Provide the (x, y) coordinate of the cell's center where the given text is located.  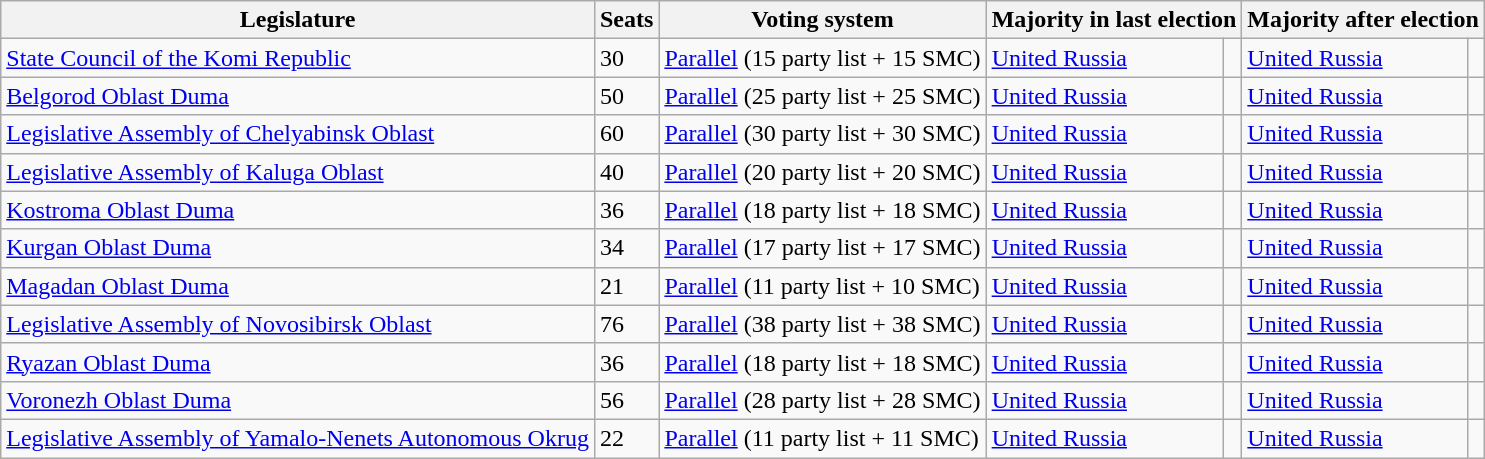
Kurgan Oblast Duma (298, 248)
Seats (626, 20)
Parallel (28 party list + 28 SMC) (822, 400)
Belgorod Oblast Duma (298, 96)
60 (626, 134)
Parallel (30 party list + 30 SMC) (822, 134)
Parallel (20 party list + 20 SMC) (822, 172)
Parallel (11 party list + 11 SMC) (822, 438)
40 (626, 172)
Legislative Assembly of Novosibirsk Oblast (298, 324)
Magadan Oblast Duma (298, 286)
Parallel (11 party list + 10 SMC) (822, 286)
State Council of the Komi Republic (298, 58)
Parallel (38 party list + 38 SMC) (822, 324)
Parallel (15 party list + 15 SMC) (822, 58)
22 (626, 438)
Voting system (822, 20)
30 (626, 58)
Voronezh Oblast Duma (298, 400)
Majority after election (1364, 20)
Kostroma Oblast Duma (298, 210)
50 (626, 96)
21 (626, 286)
Ryazan Oblast Duma (298, 362)
34 (626, 248)
Legislative Assembly of Chelyabinsk Oblast (298, 134)
Majority in last election (1114, 20)
Parallel (25 party list + 25 SMC) (822, 96)
Legislative Assembly of Kaluga Oblast (298, 172)
Legislative Assembly of Yamalo-Nenets Autonomous Okrug (298, 438)
Parallel (17 party list + 17 SMC) (822, 248)
Legislature (298, 20)
56 (626, 400)
76 (626, 324)
